Identify which cell holds the provided text, then report its [X, Y] central coordinate. 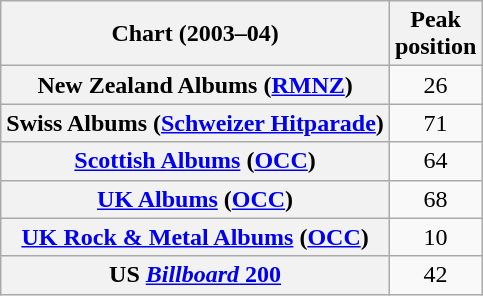
New Zealand Albums (RMNZ) [196, 85]
10 [435, 237]
Peakposition [435, 34]
71 [435, 123]
26 [435, 85]
US Billboard 200 [196, 275]
Chart (2003–04) [196, 34]
UK Rock & Metal Albums (OCC) [196, 237]
68 [435, 199]
Swiss Albums (Schweizer Hitparade) [196, 123]
Scottish Albums (OCC) [196, 161]
64 [435, 161]
UK Albums (OCC) [196, 199]
42 [435, 275]
